Find where the given text appears and provide that cell's center as [X, Y] coordinate. 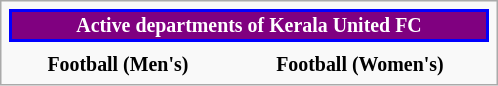
Football (Women's) [360, 64]
Football (Men's) [118, 64]
Active departments of Kerala United FC [248, 24]
